Extract the (X, Y) coordinate from the center of the cell holding the provided text.  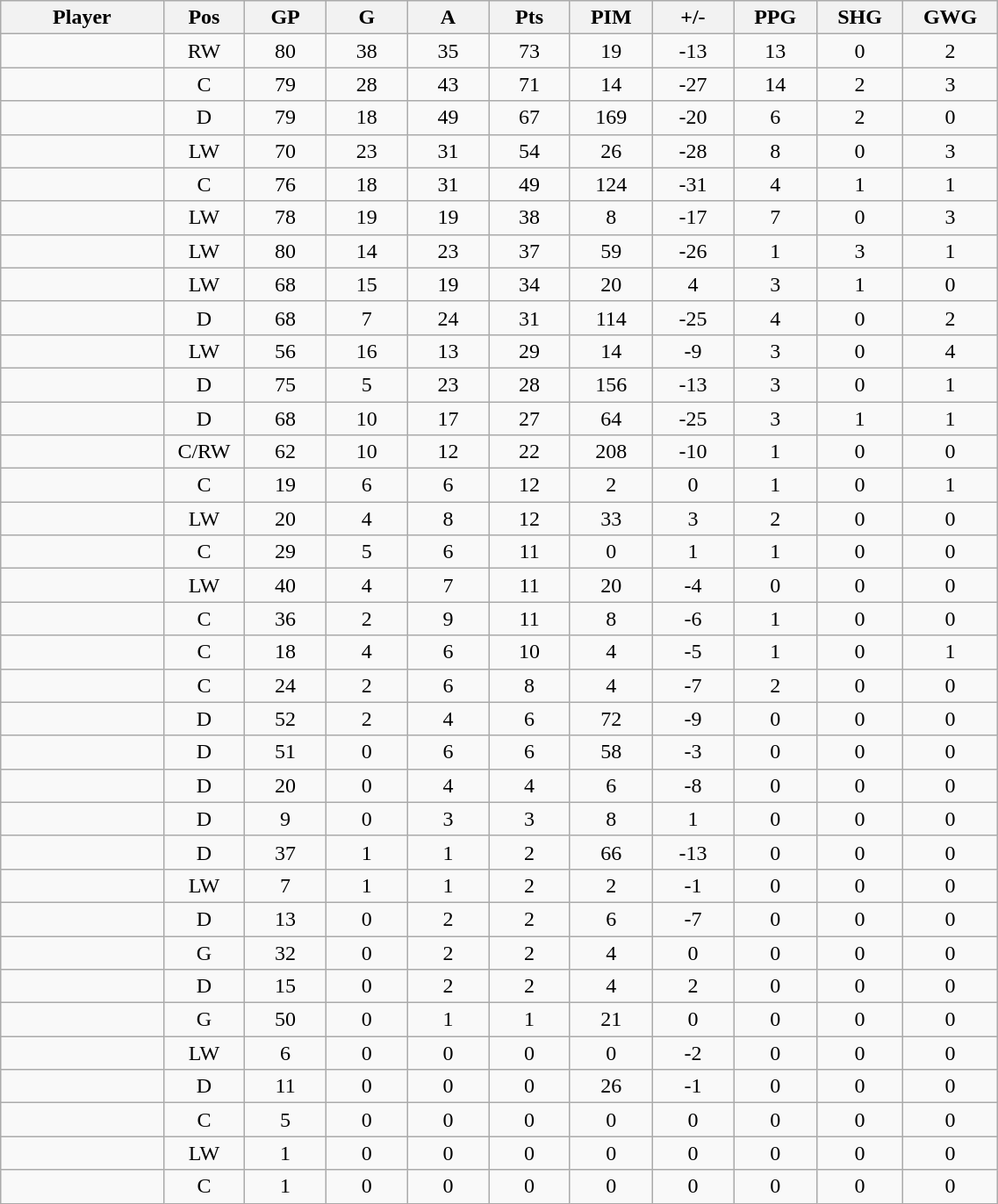
Player (83, 18)
52 (286, 719)
GWG (950, 18)
-31 (693, 184)
Pos (204, 18)
124 (611, 184)
33 (611, 519)
35 (448, 51)
51 (286, 752)
+/- (693, 18)
76 (286, 184)
16 (367, 351)
-5 (693, 652)
54 (530, 151)
PPG (776, 18)
27 (530, 419)
-20 (693, 118)
34 (530, 284)
73 (530, 51)
208 (611, 452)
-10 (693, 452)
SHG (860, 18)
-27 (693, 84)
C/RW (204, 452)
58 (611, 752)
43 (448, 84)
72 (611, 719)
-28 (693, 151)
156 (611, 384)
78 (286, 218)
-8 (693, 785)
RW (204, 51)
114 (611, 318)
-3 (693, 752)
Pts (530, 18)
17 (448, 419)
64 (611, 419)
59 (611, 251)
40 (286, 585)
50 (286, 1020)
22 (530, 452)
56 (286, 351)
A (448, 18)
75 (286, 384)
-26 (693, 251)
66 (611, 852)
62 (286, 452)
67 (530, 118)
-6 (693, 619)
21 (611, 1020)
GP (286, 18)
32 (286, 952)
-2 (693, 1053)
PIM (611, 18)
70 (286, 151)
-17 (693, 218)
71 (530, 84)
36 (286, 619)
169 (611, 118)
-4 (693, 585)
